Find where the given text appears and provide that cell's center as (X, Y) coordinate. 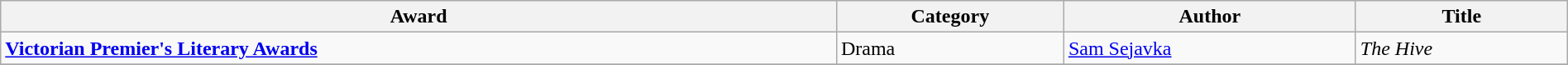
Sam Sejavka (1209, 48)
Category (949, 17)
Award (418, 17)
Author (1209, 17)
Drama (949, 48)
The Hive (1461, 48)
Victorian Premier's Literary Awards (418, 48)
Title (1461, 17)
